Detect which cell encompasses the target text, then output its [X, Y] center coordinate. 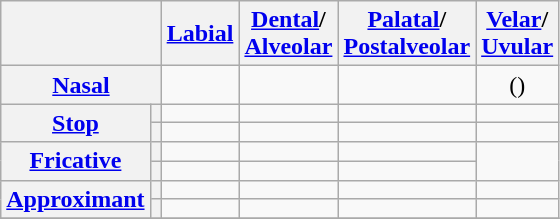
Fricative [76, 161]
Dental/Alveolar [288, 34]
Nasal [81, 85]
Stop [76, 123]
Approximant [76, 199]
Labial [200, 34]
() [518, 85]
Velar/Uvular [518, 34]
Palatal/Postalveolar [407, 34]
